Locate the cell with the specified text and output its [X, Y] center coordinate. 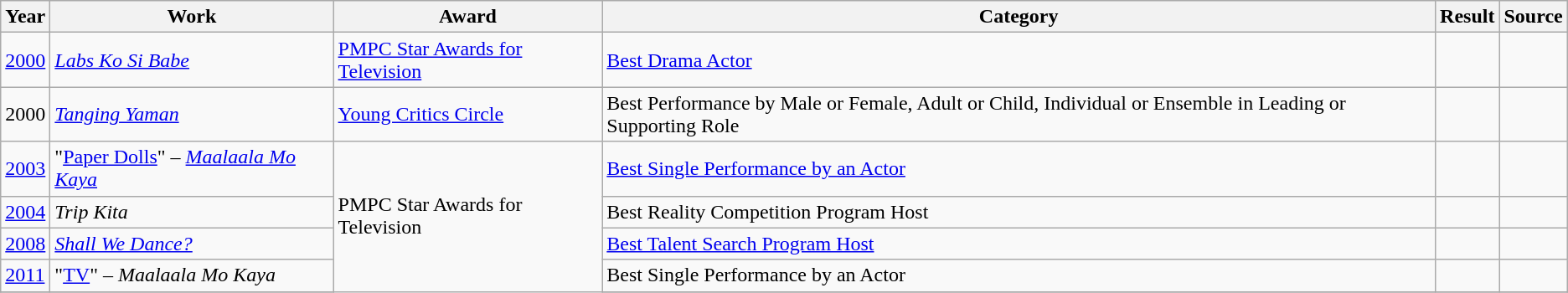
"Paper Dolls" – Maalaala Mo Kaya [192, 169]
Award [467, 17]
Tanging Yaman [192, 114]
Result [1467, 17]
"TV" – Maalaala Mo Kaya [192, 275]
Best Reality Competition Program Host [1019, 212]
Best Performance by Male or Female, Adult or Child, Individual or Ensemble in Leading or Supporting Role [1019, 114]
Year [25, 17]
2004 [25, 212]
Young Critics Circle [467, 114]
Source [1533, 17]
2008 [25, 244]
Best Talent Search Program Host [1019, 244]
Work [192, 17]
Shall We Dance? [192, 244]
Labs Ko Si Babe [192, 60]
Best Drama Actor [1019, 60]
Trip Kita [192, 212]
2011 [25, 275]
Category [1019, 17]
2003 [25, 169]
